Locate the cell with the specified text and output its [x, y] center coordinate. 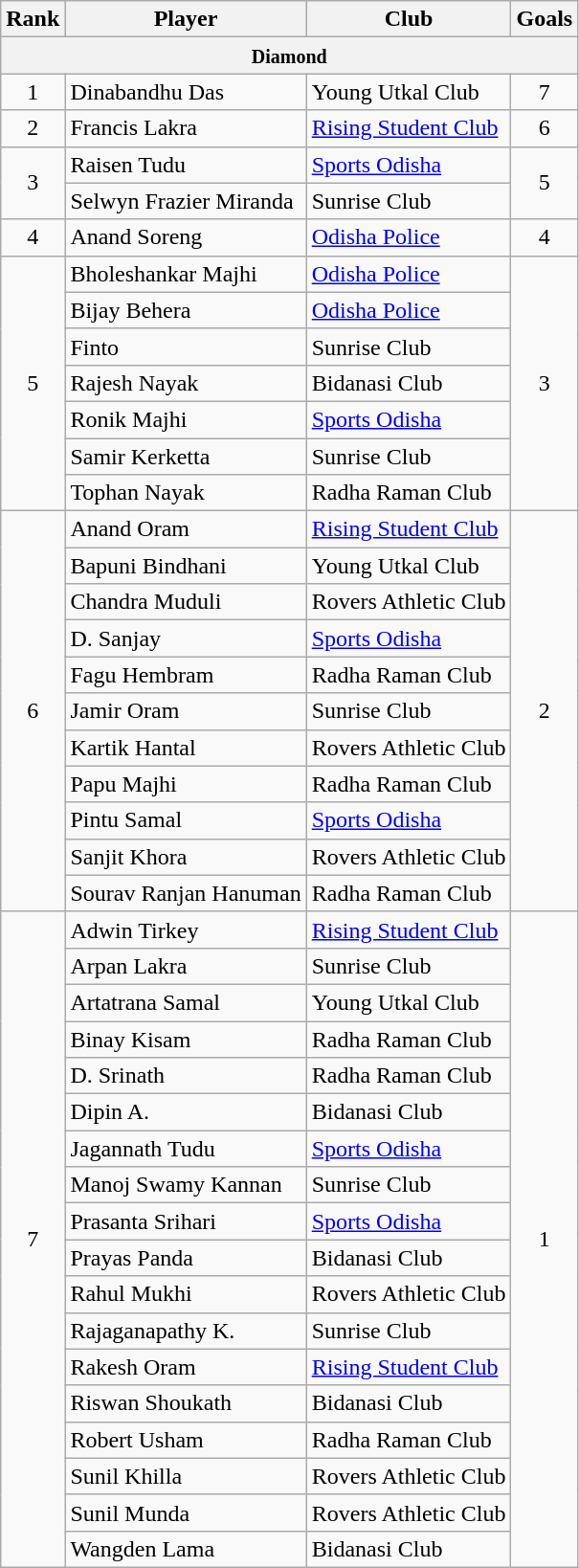
Manoj Swamy Kannan [186, 1185]
Riswan Shoukath [186, 1403]
D. Sanjay [186, 638]
Selwyn Frazier Miranda [186, 201]
Goals [545, 19]
Jagannath Tudu [186, 1149]
Chandra Muduli [186, 602]
Binay Kisam [186, 1039]
Arpan Lakra [186, 966]
Sourav Ranjan Hanuman [186, 893]
Prayas Panda [186, 1258]
Club [409, 19]
Rajaganapathy K. [186, 1331]
Samir Kerketta [186, 457]
Anand Soreng [186, 237]
Robert Usham [186, 1440]
Bapuni Bindhani [186, 566]
Rahul Mukhi [186, 1294]
D. Srinath [186, 1076]
Wangden Lama [186, 1549]
Kartik Hantal [186, 748]
Sunil Munda [186, 1512]
Rajesh Nayak [186, 383]
Anand Oram [186, 529]
Player [186, 19]
Diamond [289, 56]
Bholeshankar Majhi [186, 274]
Artatrana Samal [186, 1002]
Pintu Samal [186, 820]
Ronik Majhi [186, 419]
Jamir Oram [186, 711]
Papu Majhi [186, 784]
Dinabandhu Das [186, 92]
Prasanta Srihari [186, 1221]
Dipin A. [186, 1112]
Tophan Nayak [186, 493]
Finto [186, 347]
Rank [33, 19]
Francis Lakra [186, 128]
Sanjit Khora [186, 857]
Raisen Tudu [186, 165]
Fagu Hembram [186, 675]
Bijay Behera [186, 310]
Adwin Tirkey [186, 930]
Sunil Khilla [186, 1476]
Rakesh Oram [186, 1367]
